For the text-containing cell, return its midpoint in [x, y] coordinate format. 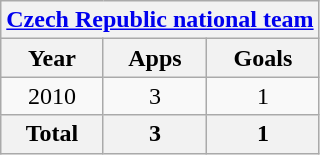
Goals [263, 58]
Total [52, 134]
Apps [155, 58]
Year [52, 58]
Czech Republic national team [160, 20]
2010 [52, 96]
